Search for the cell housing the specified text and yield its (X, Y) center coordinate. 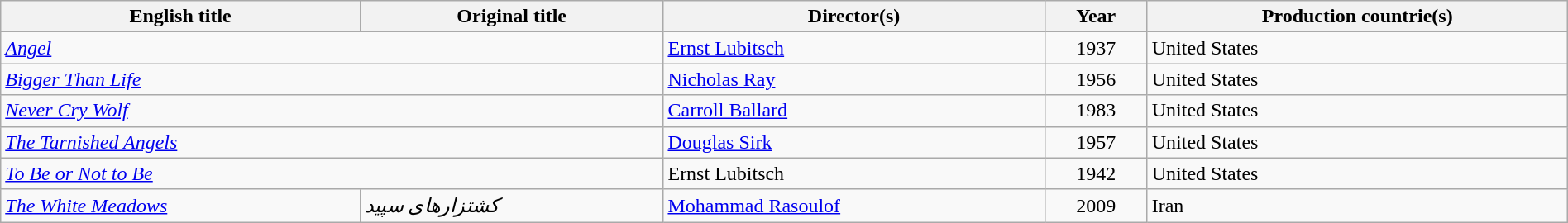
Bigger Than Life (332, 79)
1957 (1096, 142)
1942 (1096, 173)
English title (180, 17)
Douglas Sirk (853, 142)
1956 (1096, 79)
Never Cry Wolf (332, 111)
1983 (1096, 111)
To Be or Not to Be (332, 173)
Mohammad Rasoulof (853, 206)
Angel (332, 48)
2009 (1096, 206)
The Tarnished Angels (332, 142)
Iran (1357, 206)
Year (1096, 17)
Production countrie(s) (1357, 17)
کشتزارهای سپید (511, 206)
Original title (511, 17)
Nicholas Ray (853, 79)
The White Meadows (180, 206)
1937 (1096, 48)
Carroll Ballard (853, 111)
Director(s) (853, 17)
